Search for the cell housing the specified text and yield its (x, y) center coordinate. 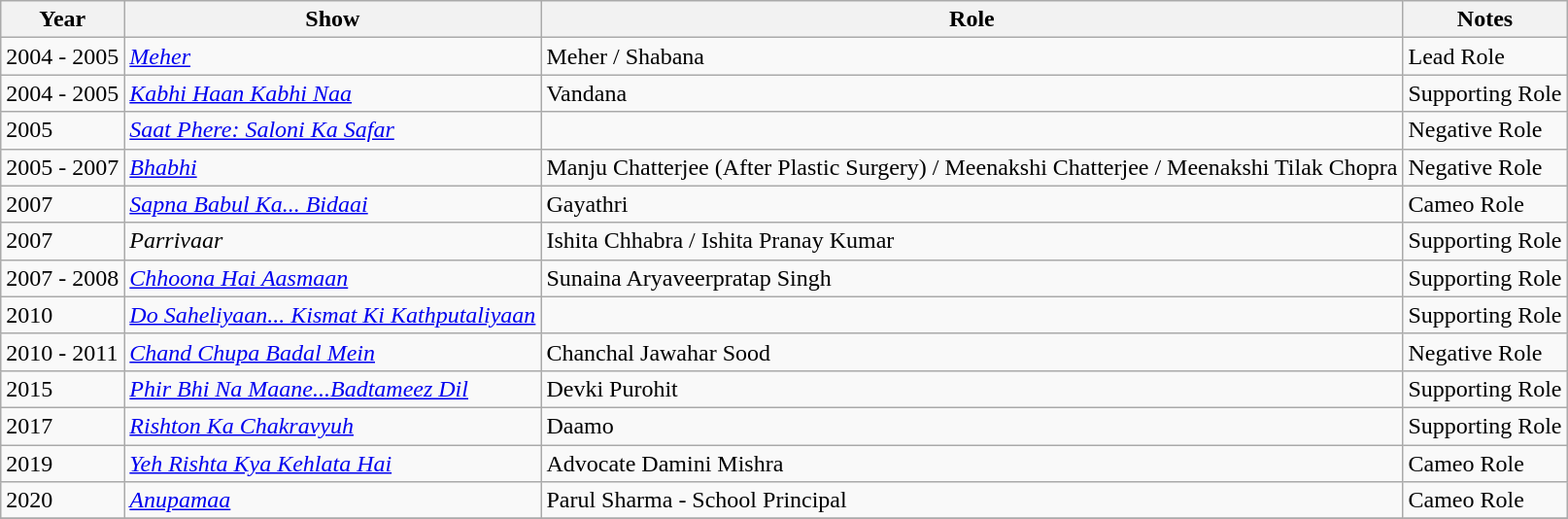
Manju Chatterjee (After Plastic Surgery) / Meenakshi Chatterjee / Meenakshi Tilak Chopra (971, 167)
Bhabhi (332, 167)
2020 (62, 501)
2010 - 2011 (62, 352)
Daamo (971, 426)
Parul Sharma - School Principal (971, 501)
Meher (332, 56)
Role (971, 19)
Gayathri (971, 204)
Notes (1484, 19)
Phir Bhi Na Maane...Badtameez Dil (332, 389)
2015 (62, 389)
Sunaina Aryaveerpratap Singh (971, 278)
Devki Purohit (971, 389)
Lead Role (1484, 56)
Saat Phere: Saloni Ka Safar (332, 130)
Do Saheliyaan... Kismat Ki Kathputaliyaan (332, 315)
Parrivaar (332, 241)
Ishita Chhabra / Ishita Pranay Kumar (971, 241)
Advocate Damini Mishra (971, 464)
Chhoona Hai Aasmaan (332, 278)
Kabhi Haan Kabhi Naa (332, 93)
Yeh Rishta Kya Kehlata Hai (332, 464)
Chanchal Jawahar Sood (971, 352)
Vandana (971, 93)
Year (62, 19)
2010 (62, 315)
2005 (62, 130)
Meher / Shabana (971, 56)
Sapna Babul Ka... Bidaai (332, 204)
2017 (62, 426)
2005 - 2007 (62, 167)
2019 (62, 464)
2007 - 2008 (62, 278)
Anupamaa (332, 501)
Rishton Ka Chakravyuh (332, 426)
Chand Chupa Badal Mein (332, 352)
Show (332, 19)
